For the text-containing cell, return its midpoint in (X, Y) coordinate format. 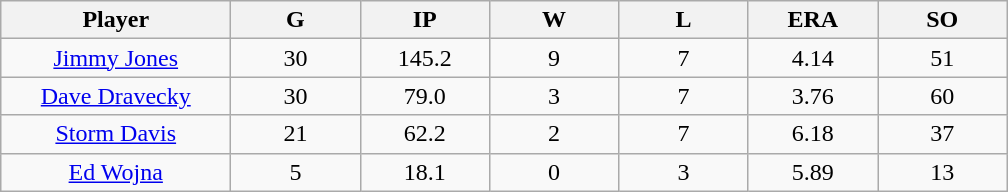
IP (424, 20)
G (296, 20)
Storm Davis (116, 134)
Ed Wojna (116, 172)
2 (554, 134)
6.18 (812, 134)
5 (296, 172)
62.2 (424, 134)
SO (942, 20)
L (684, 20)
145.2 (424, 58)
21 (296, 134)
3.76 (812, 96)
37 (942, 134)
9 (554, 58)
Jimmy Jones (116, 58)
4.14 (812, 58)
79.0 (424, 96)
Player (116, 20)
Dave Dravecky (116, 96)
60 (942, 96)
0 (554, 172)
5.89 (812, 172)
51 (942, 58)
W (554, 20)
ERA (812, 20)
13 (942, 172)
18.1 (424, 172)
